Scan for the cell matching the given text and deliver its (X, Y) coordinate at center. 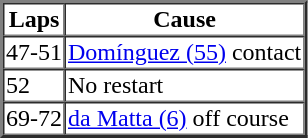
da Matta (6) off course (184, 118)
No restart (184, 86)
52 (34, 86)
47-51 (34, 52)
Cause (184, 20)
Laps (34, 20)
69-72 (34, 118)
Domínguez (55) contact (184, 52)
